Extract the (X, Y) coordinate from the center of the cell holding the provided text.  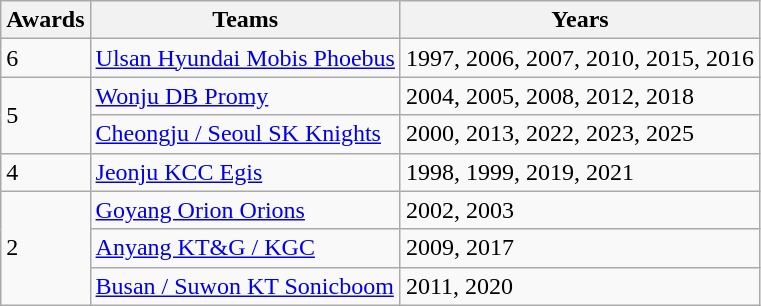
5 (46, 115)
Teams (245, 20)
Awards (46, 20)
2000, 2013, 2022, 2023, 2025 (580, 134)
4 (46, 172)
Wonju DB Promy (245, 96)
Anyang KT&G / KGC (245, 248)
Cheongju / Seoul SK Knights (245, 134)
6 (46, 58)
Ulsan Hyundai Mobis Phoebus (245, 58)
2 (46, 248)
2009, 2017 (580, 248)
Busan / Suwon KT Sonicboom (245, 286)
2011, 2020 (580, 286)
2004, 2005, 2008, 2012, 2018 (580, 96)
2002, 2003 (580, 210)
Jeonju KCC Egis (245, 172)
1997, 2006, 2007, 2010, 2015, 2016 (580, 58)
Years (580, 20)
Goyang Orion Orions (245, 210)
1998, 1999, 2019, 2021 (580, 172)
